Return (X, Y) of the center of cell containing provided text 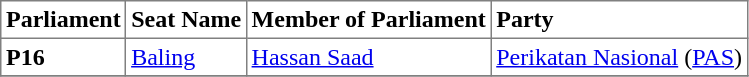
Seat Name (186, 20)
Member of Parliament (368, 20)
Parliament (64, 20)
P16 (64, 57)
Hassan Saad (368, 57)
Baling (186, 57)
Party (619, 20)
Perikatan Nasional (PAS) (619, 57)
